Search for the cell housing the specified text and yield its [X, Y] center coordinate. 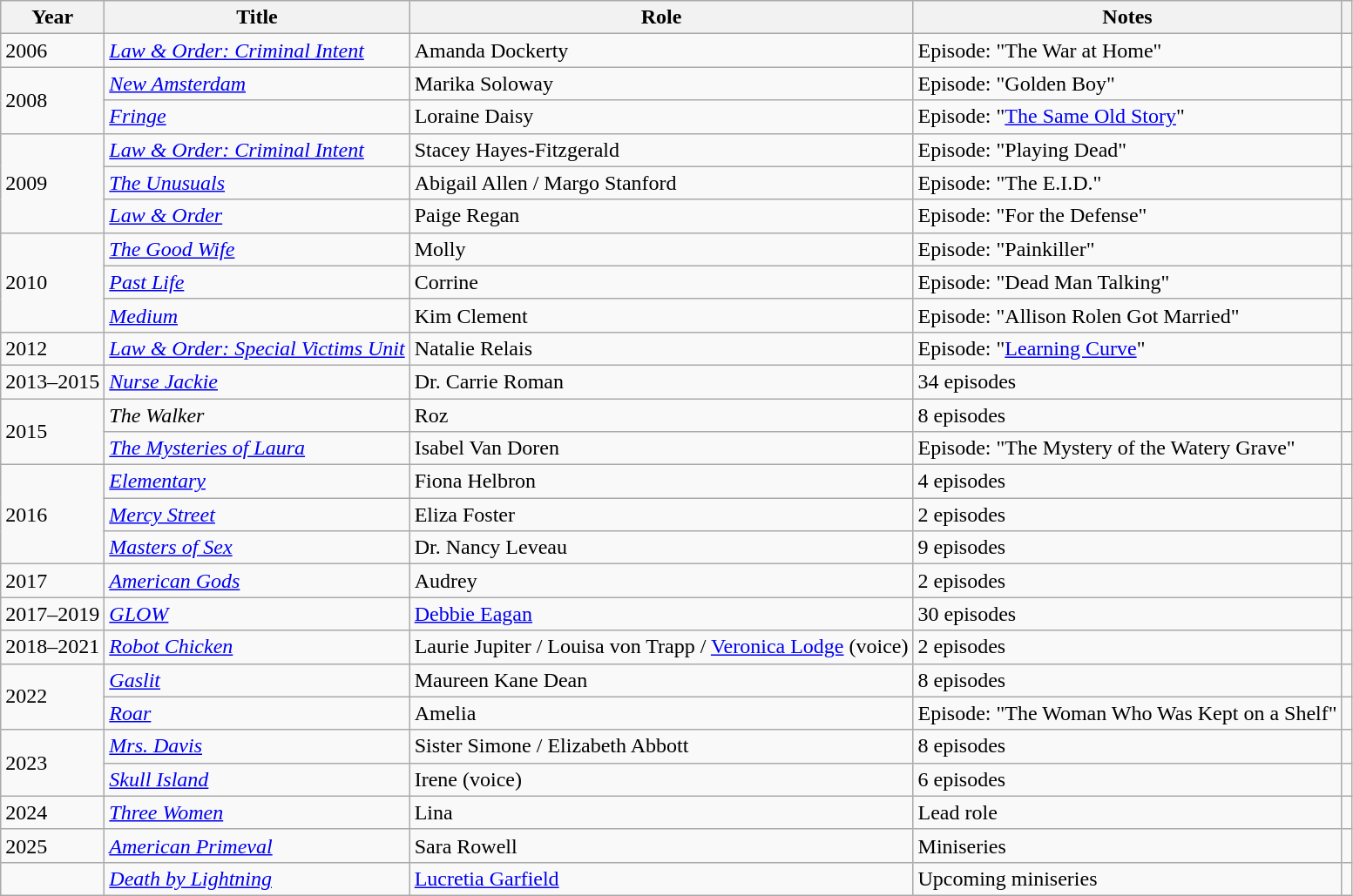
2023 [52, 763]
Skull Island [257, 779]
The Unusuals [257, 183]
Lucretia Garfield [661, 879]
Corrine [661, 282]
The Mysteries of Laura [257, 448]
Nurse Jackie [257, 381]
Amelia [661, 713]
Death by Lightning [257, 879]
Notes [1127, 17]
2012 [52, 348]
Fiona Helbron [661, 482]
Medium [257, 315]
Dr. Carrie Roman [661, 381]
2017 [52, 581]
Mercy Street [257, 515]
Fringe [257, 117]
Episode: "The War at Home" [1127, 51]
Stacey Hayes-Fitzgerald [661, 150]
Amanda Dockerty [661, 51]
Law & Order: Special Victims Unit [257, 348]
Paige Regan [661, 216]
2009 [52, 183]
Marika Soloway [661, 84]
Episode: "Learning Curve" [1127, 348]
Mrs. Davis [257, 746]
Kim Clement [661, 315]
Year [52, 17]
2010 [52, 282]
Lina [661, 812]
2024 [52, 812]
Robot Chicken [257, 647]
Episode: "Playing Dead" [1127, 150]
New Amsterdam [257, 84]
2016 [52, 515]
American Gods [257, 581]
Episode: "Golden Boy" [1127, 84]
2017–2019 [52, 614]
Upcoming miniseries [1127, 879]
Maureen Kane Dean [661, 680]
2015 [52, 432]
American Primeval [257, 845]
Episode: "Dead Man Talking" [1127, 282]
Episode: "The Same Old Story" [1127, 117]
Law & Order [257, 216]
Debbie Eagan [661, 614]
6 episodes [1127, 779]
Past Life [257, 282]
GLOW [257, 614]
The Good Wife [257, 249]
Irene (voice) [661, 779]
2018–2021 [52, 647]
Isabel Van Doren [661, 448]
Episode: "Allison Rolen Got Married" [1127, 315]
Role [661, 17]
9 episodes [1127, 548]
Loraine Daisy [661, 117]
Episode: "Painkiller" [1127, 249]
Episode: "The Woman Who Was Kept on a Shelf" [1127, 713]
Miniseries [1127, 845]
2025 [52, 845]
Gaslit [257, 680]
Sara Rowell [661, 845]
Roz [661, 415]
Natalie Relais [661, 348]
Lead role [1127, 812]
Molly [661, 249]
2008 [52, 100]
Three Women [257, 812]
4 episodes [1127, 482]
The Walker [257, 415]
2022 [52, 697]
Masters of Sex [257, 548]
Eliza Foster [661, 515]
Elementary [257, 482]
Episode: "The Mystery of the Watery Grave" [1127, 448]
Title [257, 17]
Audrey [661, 581]
Episode: "The E.I.D." [1127, 183]
2006 [52, 51]
30 episodes [1127, 614]
2013–2015 [52, 381]
34 episodes [1127, 381]
Dr. Nancy Leveau [661, 548]
Abigail Allen / Margo Stanford [661, 183]
Episode: "For the Defense" [1127, 216]
Roar [257, 713]
Laurie Jupiter / Louisa von Trapp / Veronica Lodge (voice) [661, 647]
Sister Simone / Elizabeth Abbott [661, 746]
